Return the (X, Y) coordinate for the center point of the cell that contains the specified text.  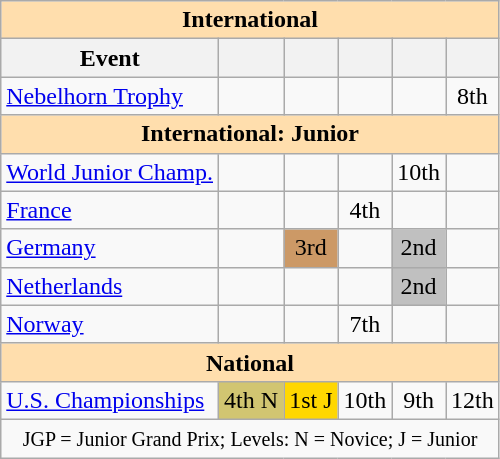
JGP = Junior Grand Prix; Levels: N = Novice; J = Junior (250, 438)
World Junior Champ. (110, 172)
Nebelhorn Trophy (110, 96)
3rd (311, 248)
9th (419, 400)
4th (365, 210)
4th N (252, 400)
Norway (110, 324)
Netherlands (110, 286)
International (250, 20)
National (250, 362)
Event (110, 58)
U.S. Championships (110, 400)
8th (473, 96)
Germany (110, 248)
7th (365, 324)
1st J (311, 400)
12th (473, 400)
International: Junior (250, 134)
France (110, 210)
